Find where the given text appears and provide that cell's center as (x, y) coordinate. 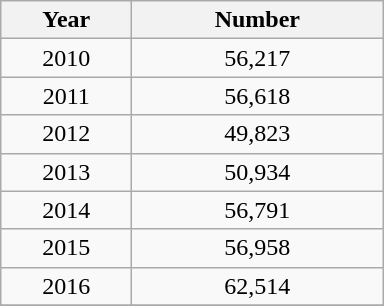
56,217 (258, 58)
2014 (66, 210)
50,934 (258, 172)
2012 (66, 134)
49,823 (258, 134)
62,514 (258, 286)
56,958 (258, 248)
2015 (66, 248)
2011 (66, 96)
2010 (66, 58)
Number (258, 20)
56,791 (258, 210)
2016 (66, 286)
Year (66, 20)
2013 (66, 172)
56,618 (258, 96)
